Extract the (x, y) coordinate from the center of the cell holding the provided text.  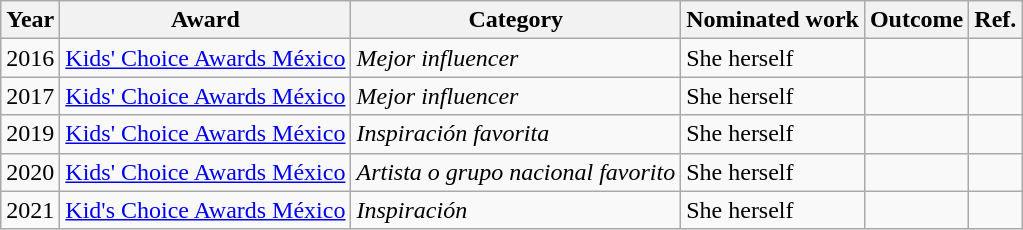
2019 (30, 134)
2020 (30, 172)
Ref. (996, 20)
Year (30, 20)
Award (206, 20)
Outcome (916, 20)
Kid's Choice Awards México (206, 210)
2016 (30, 58)
Artista o grupo nacional favorito (516, 172)
Inspiración (516, 210)
2021 (30, 210)
Nominated work (773, 20)
Inspiración favorita (516, 134)
Category (516, 20)
2017 (30, 96)
